Find where the given text appears and provide that cell's center as [X, Y] coordinate. 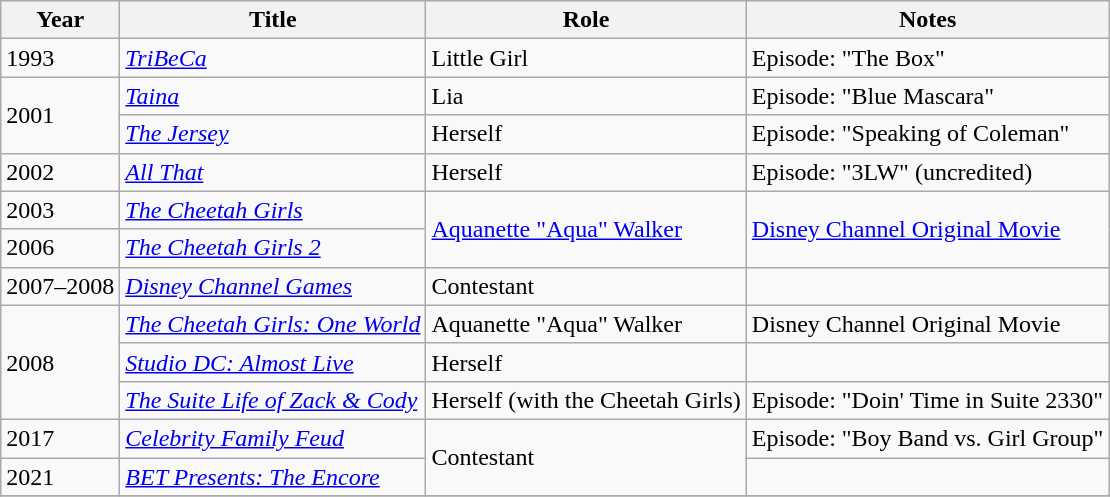
Episode: "Boy Band vs. Girl Group" [928, 438]
2006 [60, 248]
Lia [586, 96]
2002 [60, 172]
1993 [60, 58]
Studio DC: Almost Live [273, 362]
Episode: "3LW" (uncredited) [928, 172]
2007–2008 [60, 286]
The Cheetah Girls: One World [273, 324]
Episode: "Speaking of Coleman" [928, 134]
BET Presents: The Encore [273, 477]
Episode: "Doin' Time in Suite 2330" [928, 400]
TriBeCa [273, 58]
2003 [60, 210]
All That [273, 172]
The Cheetah Girls [273, 210]
2021 [60, 477]
Title [273, 20]
The Jersey [273, 134]
The Cheetah Girls 2 [273, 248]
2001 [60, 115]
Disney Channel Games [273, 286]
Taina [273, 96]
2017 [60, 438]
Episode: "The Box" [928, 58]
Little Girl [586, 58]
Year [60, 20]
Role [586, 20]
Episode: "Blue Mascara" [928, 96]
The Suite Life of Zack & Cody [273, 400]
Notes [928, 20]
2008 [60, 362]
Celebrity Family Feud [273, 438]
Herself (with the Cheetah Girls) [586, 400]
